Extract the [x, y] coordinate from the center of the cell holding the provided text.  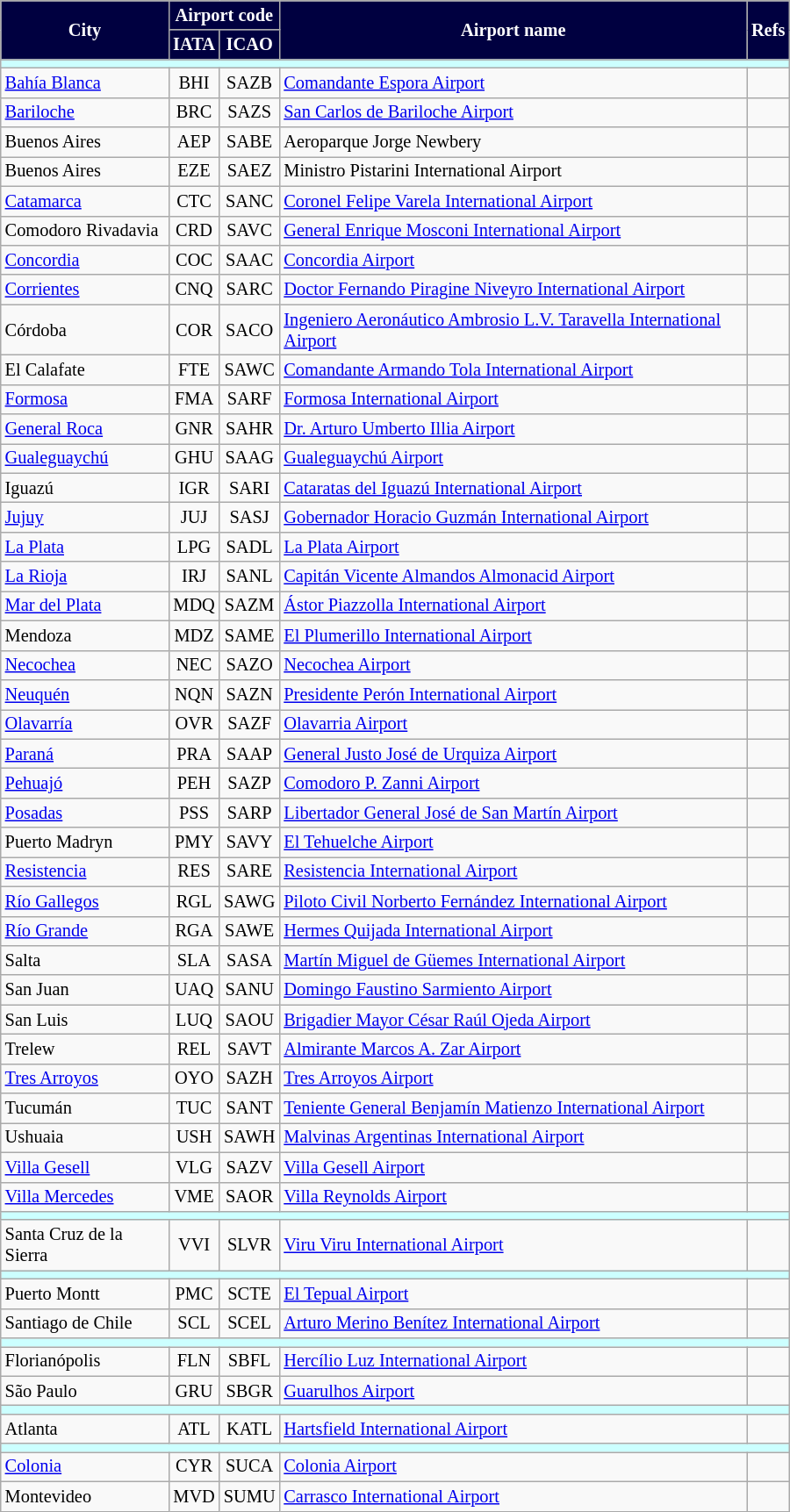
SAWG [249, 901]
VVI [194, 1245]
Concordia Airport [513, 260]
Concordia [84, 260]
Necochea Airport [513, 665]
SCL [194, 1323]
RGA [194, 931]
SANU [249, 990]
SAAG [249, 458]
SAWC [249, 369]
El Tepual Airport [513, 1293]
PRA [194, 754]
Tres Arroyos Airport [513, 1078]
La Plata Airport [513, 547]
Malvinas Argentinas International Airport [513, 1137]
Catamarca [84, 201]
GRU [194, 1391]
SAZF [249, 724]
SAZB [249, 82]
SAOR [249, 1197]
SAVT [249, 1049]
SAZV [249, 1167]
General Enrique Mosconi International Airport [513, 231]
IGR [194, 488]
VLG [194, 1167]
CRD [194, 231]
USH [194, 1137]
Piloto Civil Norberto Fernández International Airport [513, 901]
Ministro Pistarini International Airport [513, 171]
JUJ [194, 517]
Comodoro Rivadavia [84, 231]
SAAP [249, 754]
Mendoza [84, 635]
LPG [194, 547]
SUMU [249, 1496]
Formosa International Airport [513, 399]
EZE [194, 171]
Puerto Madryn [84, 842]
SAZN [249, 694]
NQN [194, 694]
Aeroparque Jorge Newbery [513, 142]
Teniente General Benjamín Matienzo International Airport [513, 1108]
SAZH [249, 1078]
Formosa [84, 399]
OVR [194, 724]
Olavarria Airport [513, 724]
REL [194, 1049]
SUCA [249, 1466]
Villa Gesell Airport [513, 1167]
Viru Viru International Airport [513, 1245]
Salta [84, 960]
Necochea [84, 665]
PMC [194, 1293]
SAAC [249, 260]
Gualeguaychú Airport [513, 458]
Comandante Espora Airport [513, 82]
SAME [249, 635]
MDZ [194, 635]
CYR [194, 1466]
SASA [249, 960]
Guarulhos Airport [513, 1391]
TUC [194, 1108]
El Tehuelche Airport [513, 842]
Bariloche [84, 112]
Villa Reynolds Airport [513, 1197]
CTC [194, 201]
Brigadier Mayor César Raúl Ojeda Airport [513, 1020]
SAZM [249, 606]
SBFL [249, 1361]
Córdoba [84, 330]
SAHR [249, 429]
SAZP [249, 783]
Santiago de Chile [84, 1323]
Gualeguaychú [84, 458]
Carrasco International Airport [513, 1496]
MVD [194, 1496]
São Paulo [84, 1391]
Martín Miguel de Güemes International Airport [513, 960]
SAZO [249, 665]
FTE [194, 369]
COC [194, 260]
SAVC [249, 231]
Hercílio Luz International Airport [513, 1361]
Refs [768, 30]
La Plata [84, 547]
AEP [194, 142]
Tres Arroyos [84, 1078]
Doctor Fernando Piragine Niveyro International Airport [513, 290]
Almirante Marcos A. Zar Airport [513, 1049]
Domingo Faustino Sarmiento Airport [513, 990]
SAZS [249, 112]
SARE [249, 871]
Presidente Perón International Airport [513, 694]
Río Grande [84, 931]
SAWH [249, 1137]
RES [194, 871]
SARP [249, 813]
SLA [194, 960]
SANL [249, 577]
General Justo José de Urquiza Airport [513, 754]
Atlanta [84, 1429]
FMA [194, 399]
Airport name [513, 30]
VME [194, 1197]
Santa Cruz de la Sierra [84, 1245]
GHU [194, 458]
Comodoro P. Zanni Airport [513, 783]
Puerto Montt [84, 1293]
SLVR [249, 1245]
Cataratas del Iguazú International Airport [513, 488]
La Rioja [84, 577]
ICAO [249, 45]
Mar del Plata [84, 606]
Bahía Blanca [84, 82]
SAWE [249, 931]
Florianópolis [84, 1361]
SARC [249, 290]
Villa Gesell [84, 1167]
Pehuajó [84, 783]
San Carlos de Bariloche Airport [513, 112]
Resistencia International Airport [513, 871]
Airport code [224, 15]
Neuquén [84, 694]
IRJ [194, 577]
Río Gallegos [84, 901]
OYO [194, 1078]
ATL [194, 1429]
Colonia Airport [513, 1466]
El Calafate [84, 369]
PMY [194, 842]
SARF [249, 399]
Dr. Arturo Umberto Illia Airport [513, 429]
Resistencia [84, 871]
SARI [249, 488]
Hartsfield International Airport [513, 1429]
PSS [194, 813]
Libertador General José de San Martín Airport [513, 813]
Gobernador Horacio Guzmán International Airport [513, 517]
BRC [194, 112]
Ushuaia [84, 1137]
LUQ [194, 1020]
BHI [194, 82]
RGL [194, 901]
San Juan [84, 990]
Comandante Armando Tola International Airport [513, 369]
Iguazú [84, 488]
Corrientes [84, 290]
Ástor Piazzolla International Airport [513, 606]
SAOU [249, 1020]
SADL [249, 547]
IATA [194, 45]
SASJ [249, 517]
GNR [194, 429]
San Luis [84, 1020]
FLN [194, 1361]
SCTE [249, 1293]
Coronel Felipe Varela International Airport [513, 201]
SACO [249, 330]
Posadas [84, 813]
General Roca [84, 429]
Villa Mercedes [84, 1197]
Paraná [84, 754]
SANC [249, 201]
SBGR [249, 1391]
Montevideo [84, 1496]
Arturo Merino Benítez International Airport [513, 1323]
SAVY [249, 842]
COR [194, 330]
KATL [249, 1429]
SAEZ [249, 171]
Hermes Quijada International Airport [513, 931]
MDQ [194, 606]
SABE [249, 142]
Jujuy [84, 517]
Olavarría [84, 724]
UAQ [194, 990]
PEH [194, 783]
Trelew [84, 1049]
City [84, 30]
Capitán Vicente Almandos Almonacid Airport [513, 577]
SANT [249, 1108]
NEC [194, 665]
SCEL [249, 1323]
El Plumerillo International Airport [513, 635]
Colonia [84, 1466]
CNQ [194, 290]
Ingeniero Aeronáutico Ambrosio L.V. Taravella International Airport [513, 330]
Tucumán [84, 1108]
